For the text-containing cell, return its midpoint in (x, y) coordinate format. 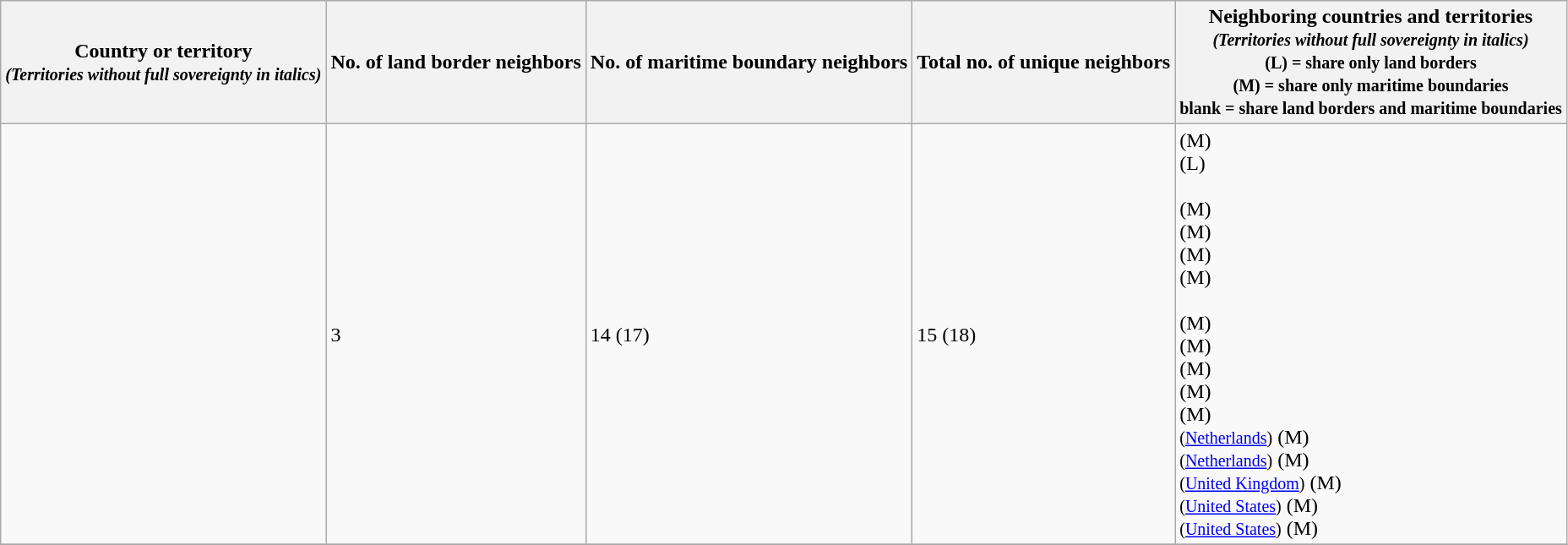
No. of land border neighbors (456, 63)
No. of maritime boundary neighbors (749, 63)
14 (17) (749, 335)
Total no. of unique neighbors (1044, 63)
Country or territory(Territories without full sovereignty in italics) (164, 63)
15 (18) (1044, 335)
(M) (L) (M) (M) (M) (M) (M) (M) (M) (M) (M) (Netherlands) (M) (Netherlands) (M) (United Kingdom) (M) (United States) (M) (United States) (M) (1371, 335)
3 (456, 335)
